Find where the given text appears and provide that cell's center as (x, y) coordinate. 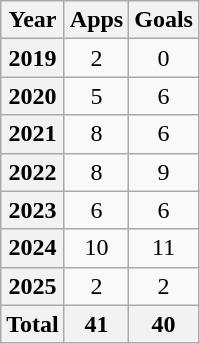
2024 (33, 248)
2021 (33, 134)
10 (96, 248)
2022 (33, 172)
0 (164, 58)
Total (33, 324)
2020 (33, 96)
Apps (96, 20)
Year (33, 20)
9 (164, 172)
2019 (33, 58)
5 (96, 96)
Goals (164, 20)
41 (96, 324)
40 (164, 324)
2025 (33, 286)
11 (164, 248)
2023 (33, 210)
